Determine the (x, y) coordinate at the center of the cell enclosing the given text.  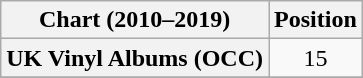
UK Vinyl Albums (OCC) (135, 58)
Position (316, 20)
Chart (2010–2019) (135, 20)
15 (316, 58)
